Identify which cell holds the provided text, then report its [X, Y] central coordinate. 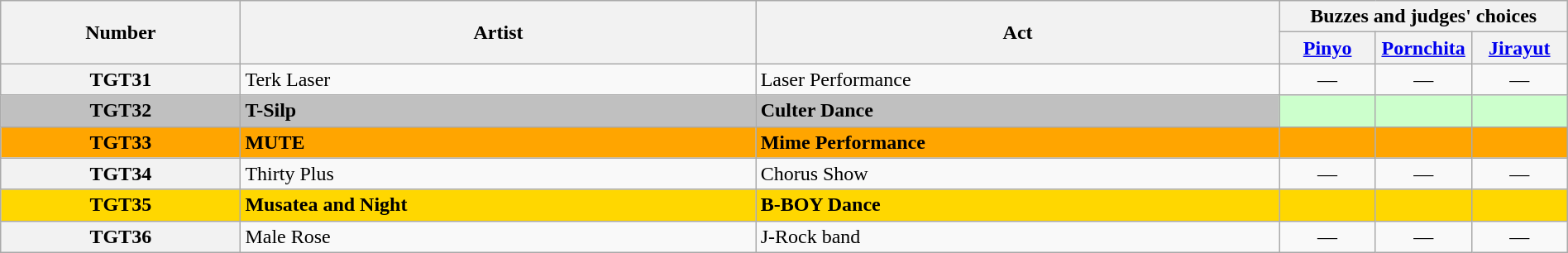
TGT31 [121, 79]
Pornchita [1423, 48]
Male Rose [498, 236]
Musatea and Night [498, 205]
Pinyo [1327, 48]
TGT33 [121, 142]
TGT32 [121, 111]
J-Rock band [1017, 236]
Terk Laser [498, 79]
Act [1017, 32]
Artist [498, 32]
B-BOY Dance [1017, 205]
TGT36 [121, 236]
TGT34 [121, 174]
Laser Performance [1017, 79]
Number [121, 32]
Thirty Plus [498, 174]
T-Silp [498, 111]
Mime Performance [1017, 142]
Jirayut [1519, 48]
Chorus Show [1017, 174]
Culter Dance [1017, 111]
TGT35 [121, 205]
Buzzes and judges' choices [1423, 17]
MUTE [498, 142]
